Output the [X, Y] coordinate of the center of the cell containing the given text.  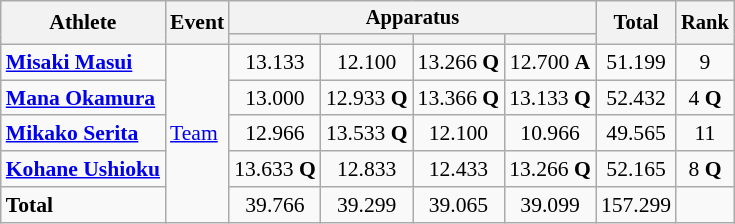
49.565 [636, 134]
13.633 Q [275, 169]
12.700 A [550, 63]
39.065 [459, 205]
51.199 [636, 63]
Kohane Ushioku [83, 169]
12.833 [367, 169]
Apparatus [412, 18]
10.966 [550, 134]
13.133 Q [550, 98]
Misaki Masui [83, 63]
Athlete [83, 22]
Team [197, 134]
Event [197, 22]
9 [705, 63]
11 [705, 134]
Rank [705, 22]
4 Q [705, 98]
13.366 Q [459, 98]
Mikako Serita [83, 134]
12.433 [459, 169]
8 Q [705, 169]
12.933 Q [367, 98]
39.299 [367, 205]
Mana Okamura [83, 98]
39.766 [275, 205]
52.165 [636, 169]
13.000 [275, 98]
13.133 [275, 63]
13.533 Q [367, 134]
52.432 [636, 98]
157.299 [636, 205]
12.966 [275, 134]
39.099 [550, 205]
